Return the (X, Y) coordinate for the center point of the cell that contains the specified text.  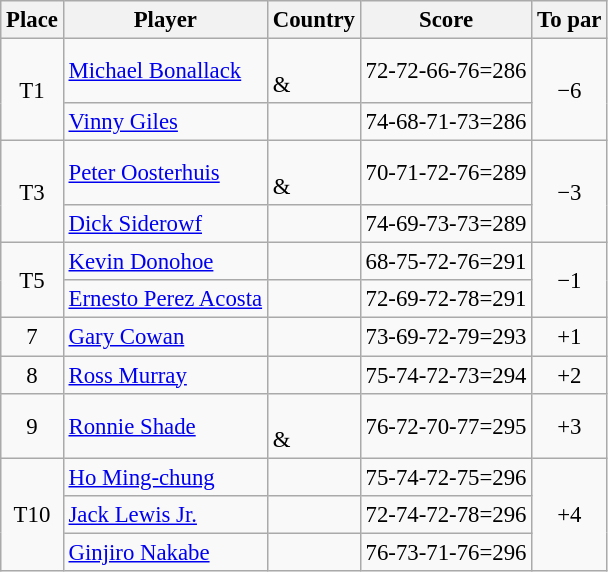
8 (32, 375)
T5 (32, 280)
Peter Oosterhuis (165, 174)
To par (570, 20)
Player (165, 20)
75-74-72-73=294 (446, 375)
+2 (570, 375)
−1 (570, 280)
Country (314, 20)
75-74-72-75=296 (446, 477)
72-72-66-76=286 (446, 72)
+3 (570, 426)
72-69-72-78=291 (446, 299)
Ross Murray (165, 375)
−3 (570, 192)
72-74-72-78=296 (446, 514)
Dick Siderowf (165, 224)
73-69-72-79=293 (446, 337)
76-72-70-77=295 (446, 426)
T10 (32, 514)
Jack Lewis Jr. (165, 514)
68-75-72-76=291 (446, 262)
Michael Bonallack (165, 72)
T3 (32, 192)
−6 (570, 90)
7 (32, 337)
Ronnie Shade (165, 426)
Ginjiro Nakabe (165, 552)
74-68-71-73=286 (446, 122)
76-73-71-76=296 (446, 552)
Place (32, 20)
Ho Ming-chung (165, 477)
Score (446, 20)
Ernesto Perez Acosta (165, 299)
70-71-72-76=289 (446, 174)
Gary Cowan (165, 337)
+4 (570, 514)
Vinny Giles (165, 122)
9 (32, 426)
Kevin Donohoe (165, 262)
74-69-73-73=289 (446, 224)
T1 (32, 90)
+1 (570, 337)
